Output the (x, y) coordinate of the center of the cell containing the given text.  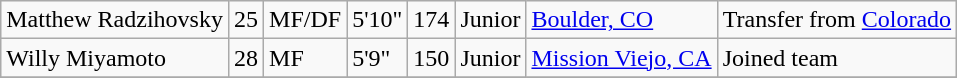
Willy Miyamoto (115, 58)
MF (306, 58)
28 (246, 58)
5'10" (378, 20)
Mission Viejo, CA (622, 58)
174 (432, 20)
Matthew Radzihovsky (115, 20)
Transfer from Colorado (836, 20)
150 (432, 58)
5'9" (378, 58)
MF/DF (306, 20)
Joined team (836, 58)
25 (246, 20)
Boulder, CO (622, 20)
